Detect which cell encompasses the target text, then output its [X, Y] center coordinate. 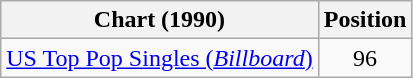
Position [365, 20]
96 [365, 58]
Chart (1990) [160, 20]
US Top Pop Singles (Billboard) [160, 58]
